Capture the cell that displays the provided text and extract its [X, Y] central coordinate. 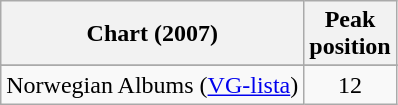
12 [350, 85]
Chart (2007) [152, 34]
Peakposition [350, 34]
Norwegian Albums (VG-lista) [152, 85]
